Return the (x, y) coordinate for the center point of the cell that contains the specified text.  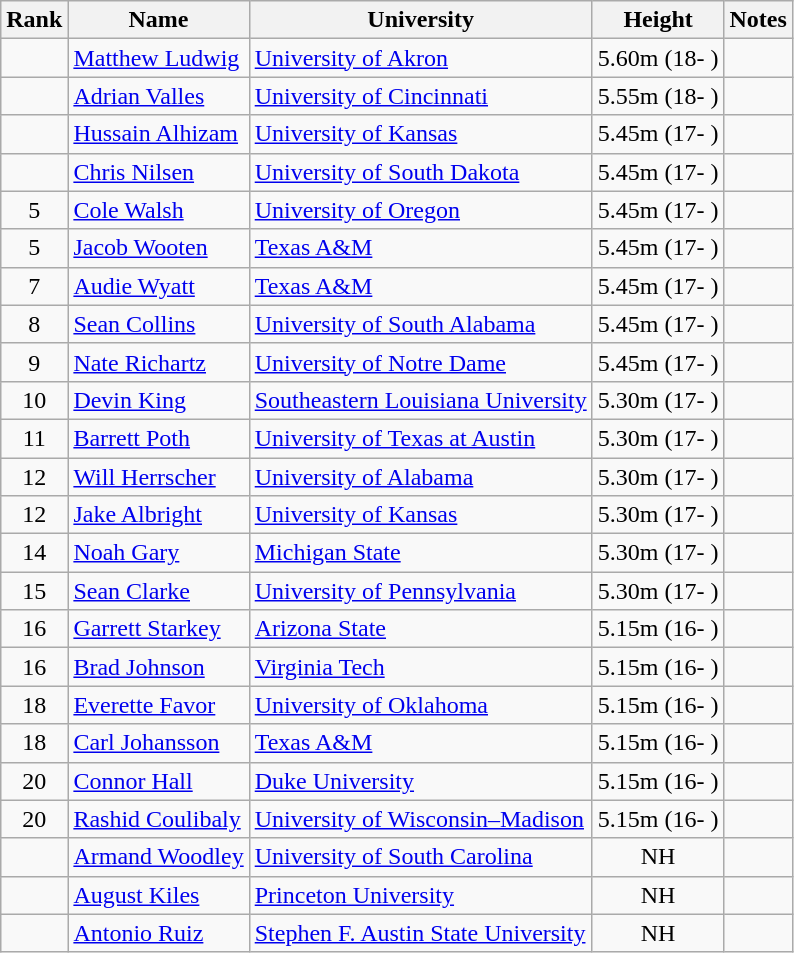
15 (34, 591)
August Kiles (158, 895)
Height (658, 20)
University of Alabama (420, 477)
Noah Gary (158, 553)
Michigan State (420, 553)
Connor Hall (158, 781)
Hussain Alhizam (158, 134)
8 (34, 324)
Jacob Wooten (158, 248)
5.55m (18- ) (658, 96)
University of Cincinnati (420, 96)
Antonio Ruiz (158, 933)
University of South Dakota (420, 172)
Adrian Valles (158, 96)
Garrett Starkey (158, 629)
Armand Woodley (158, 857)
Sean Clarke (158, 591)
Name (158, 20)
7 (34, 286)
University of South Alabama (420, 324)
5.60m (18- ) (658, 58)
Arizona State (420, 629)
University (420, 20)
University of Texas at Austin (420, 438)
Sean Collins (158, 324)
Brad Johnson (158, 667)
Devin King (158, 400)
9 (34, 362)
Rashid Coulibaly (158, 819)
Notes (758, 20)
Southeastern Louisiana University (420, 400)
Virginia Tech (420, 667)
Carl Johansson (158, 743)
14 (34, 553)
Matthew Ludwig (158, 58)
11 (34, 438)
University of Wisconsin–Madison (420, 819)
Will Herrscher (158, 477)
Princeton University (420, 895)
Chris Nilsen (158, 172)
Barrett Poth (158, 438)
University of South Carolina (420, 857)
University of Oregon (420, 210)
University of Akron (420, 58)
Cole Walsh (158, 210)
10 (34, 400)
University of Oklahoma (420, 705)
Everette Favor (158, 705)
University of Pennsylvania (420, 591)
University of Notre Dame (420, 362)
Audie Wyatt (158, 286)
Duke University (420, 781)
Stephen F. Austin State University (420, 933)
Nate Richartz (158, 362)
Jake Albright (158, 515)
Rank (34, 20)
